Scan for the cell matching the given text and deliver its [X, Y] coordinate at center. 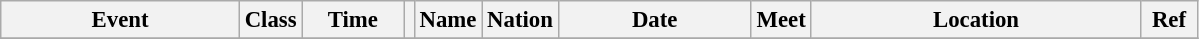
Name [448, 20]
Ref [1169, 20]
Class [270, 20]
Date [654, 20]
Meet [781, 20]
Nation [520, 20]
Location [976, 20]
Event [120, 20]
Time [353, 20]
